Find where the given text appears and provide that cell's center as (X, Y) coordinate. 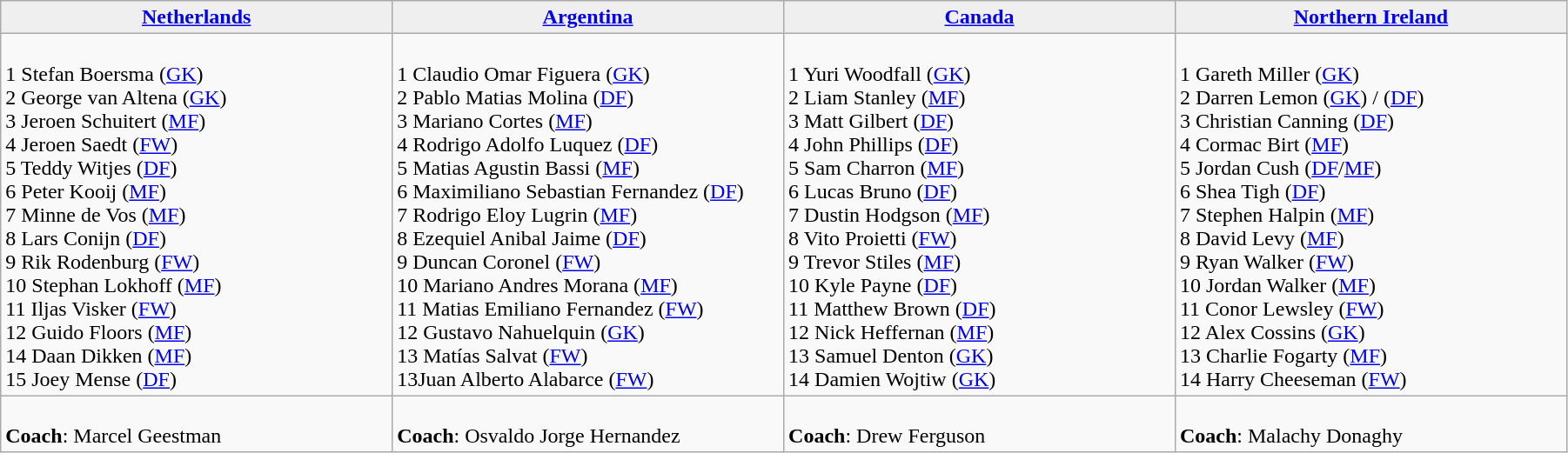
Argentina (588, 17)
Coach: Osvaldo Jorge Hernandez (588, 424)
Coach: Malachy Donaghy (1370, 424)
Coach: Marcel Geestman (197, 424)
Canada (980, 17)
Northern Ireland (1370, 17)
Netherlands (197, 17)
Coach: Drew Ferguson (980, 424)
